Detect which cell encompasses the target text, then output its (x, y) center coordinate. 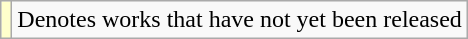
Denotes works that have not yet been released (240, 20)
